Output the (x, y) coordinate of the center of the cell containing the given text.  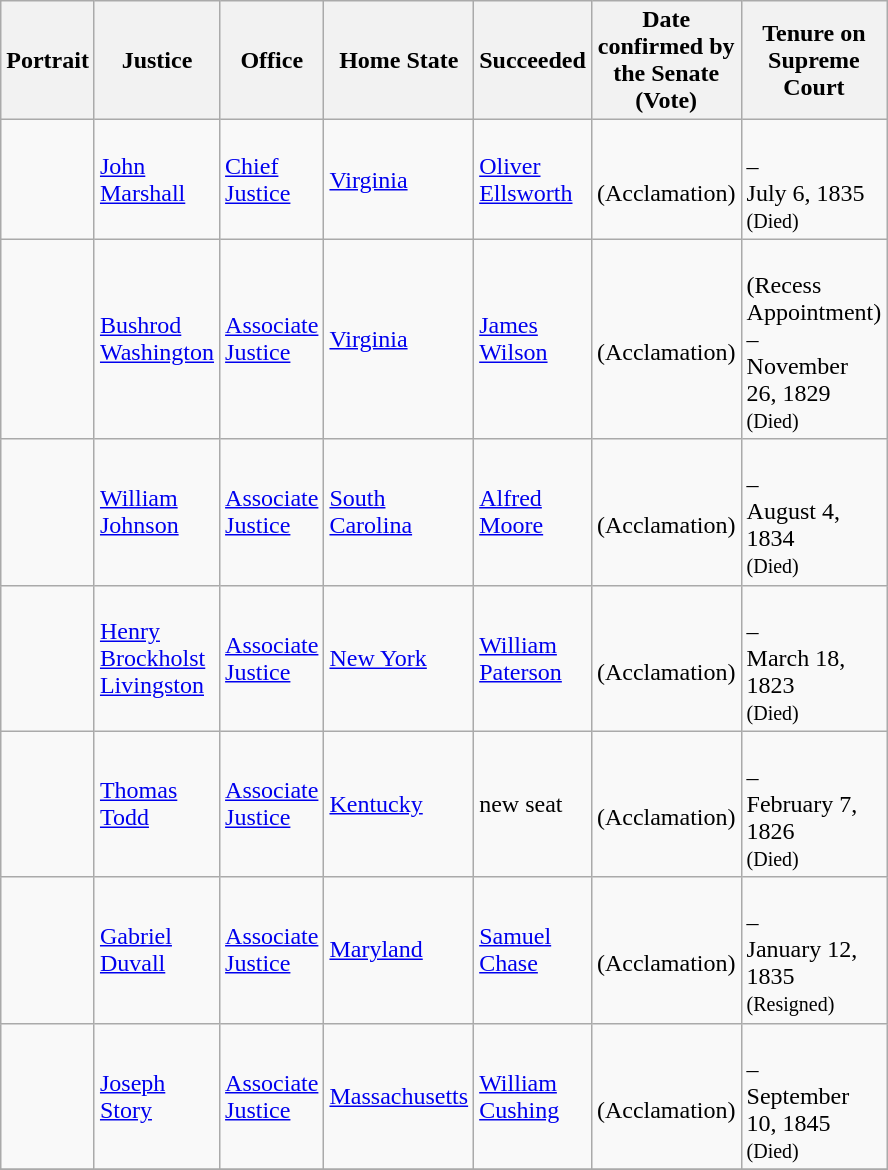
Chief Justice (272, 180)
Portrait (48, 60)
Office (272, 60)
–February 7, 1826(Died) (814, 804)
Succeeded (533, 60)
Alfred Moore (533, 512)
William Johnson (156, 512)
James Wilson (533, 339)
William Cushing (533, 1096)
–September 10, 1845(Died) (814, 1096)
Samuel Chase (533, 950)
Maryland (399, 950)
Oliver Ellsworth (533, 180)
Thomas Todd (156, 804)
new seat (533, 804)
John Marshall (156, 180)
Gabriel Duvall (156, 950)
Home State (399, 60)
–March 18, 1823(Died) (814, 658)
Joseph Story (156, 1096)
Bushrod Washington (156, 339)
–January 12, 1835(Resigned) (814, 950)
Tenure on Supreme Court (814, 60)
Justice (156, 60)
New York (399, 658)
(Recess Appointment)–November 26, 1829(Died) (814, 339)
Henry Brockholst Livingston (156, 658)
Date confirmed by the Senate(Vote) (666, 60)
Massachusetts (399, 1096)
William Paterson (533, 658)
Kentucky (399, 804)
–August 4, 1834(Died) (814, 512)
–July 6, 1835(Died) (814, 180)
South Carolina (399, 512)
